Search for the cell housing the specified text and yield its (x, y) center coordinate. 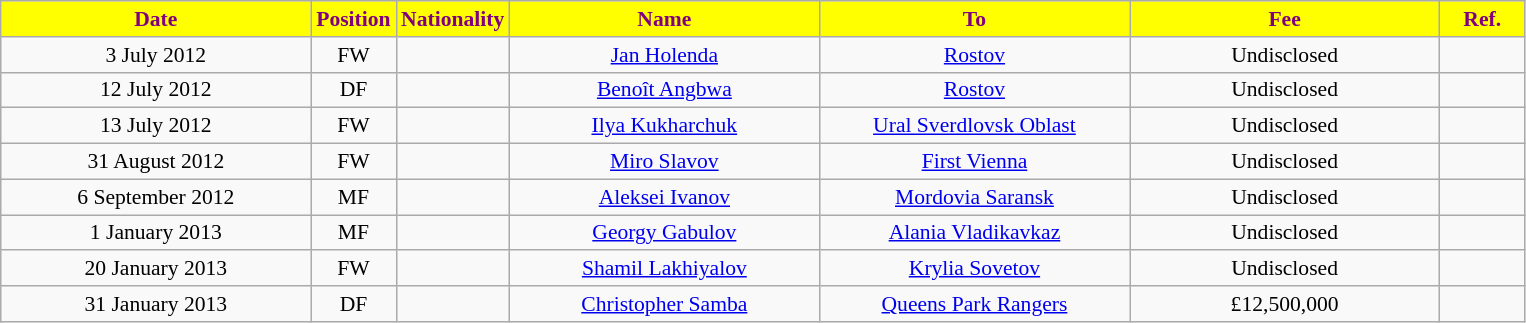
Christopher Samba (664, 304)
Name (664, 19)
Miro Slavov (664, 162)
3 July 2012 (156, 55)
13 July 2012 (156, 126)
First Vienna (974, 162)
Queens Park Rangers (974, 304)
Krylia Sovetov (974, 269)
Aleksei Ivanov (664, 197)
Ilya Kukharchuk (664, 126)
Alania Vladikavkaz (974, 233)
Nationality (452, 19)
Fee (1285, 19)
Shamil Lakhiyalov (664, 269)
31 August 2012 (156, 162)
31 January 2013 (156, 304)
Jan Holenda (664, 55)
To (974, 19)
Mordovia Saransk (974, 197)
12 July 2012 (156, 90)
Date (156, 19)
1 January 2013 (156, 233)
20 January 2013 (156, 269)
Benoît Angbwa (664, 90)
Ref. (1482, 19)
Position (354, 19)
£12,500,000 (1285, 304)
6 September 2012 (156, 197)
Ural Sverdlovsk Oblast (974, 126)
Georgy Gabulov (664, 233)
